Find where the given text appears and provide that cell's center as (x, y) coordinate. 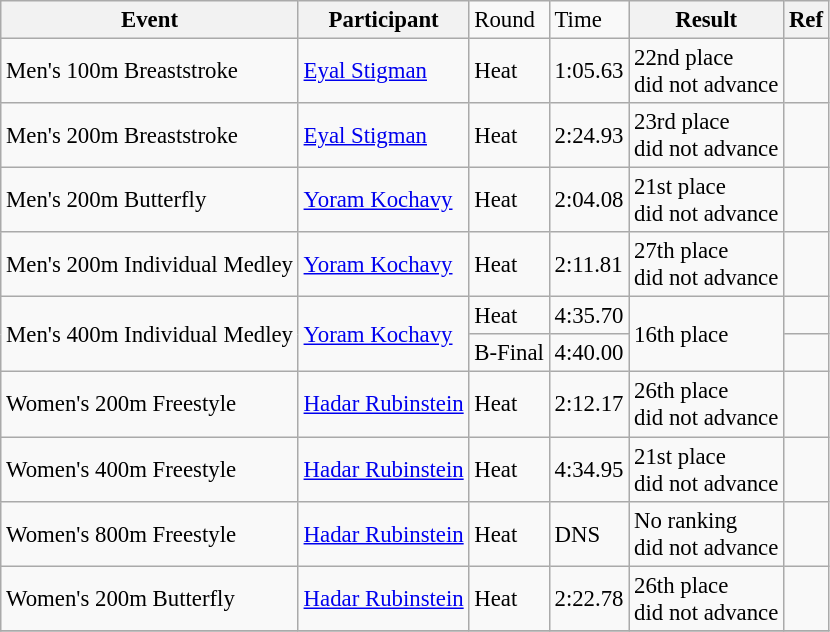
Men's 200m Breaststroke (150, 136)
Result (706, 20)
Men's 100m Breaststroke (150, 72)
2:22.78 (589, 598)
Participant (384, 20)
Men's 200m Butterfly (150, 200)
2:11.81 (589, 264)
Ref (806, 20)
1:05.63 (589, 72)
2:04.08 (589, 200)
16th place (706, 334)
DNS (589, 534)
Round (509, 20)
2:24.93 (589, 136)
Women's 400m Freestyle (150, 470)
23rd placedid not advance (706, 136)
Time (589, 20)
27th placedid not advance (706, 264)
No rankingdid not advance (706, 534)
Women's 800m Freestyle (150, 534)
Men's 200m Individual Medley (150, 264)
Men's 400m Individual Medley (150, 334)
Event (150, 20)
2:12.17 (589, 404)
4:34.95 (589, 470)
22nd placedid not advance (706, 72)
4:35.70 (589, 316)
B-Final (509, 353)
Women's 200m Freestyle (150, 404)
4:40.00 (589, 353)
Women's 200m Butterfly (150, 598)
